From the cell containing the given text, extract its center point as (x, y) coordinate. 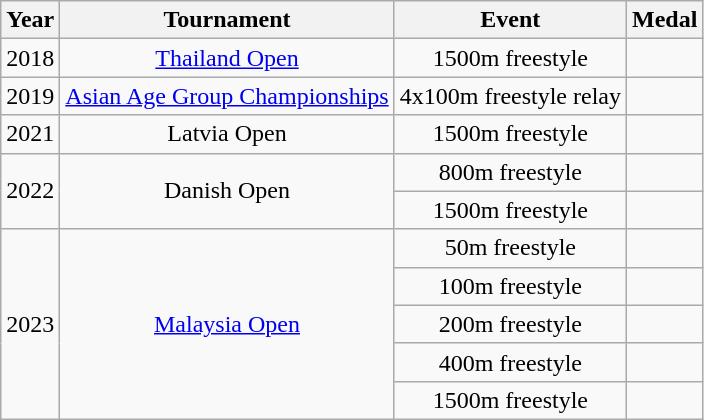
800m freestyle (510, 172)
2018 (30, 58)
Malaysia Open (227, 324)
Tournament (227, 20)
4x100m freestyle relay (510, 96)
100m freestyle (510, 286)
2019 (30, 96)
2021 (30, 134)
2023 (30, 324)
Latvia Open (227, 134)
Asian Age Group Championships (227, 96)
50m freestyle (510, 248)
Thailand Open (227, 58)
200m freestyle (510, 324)
Medal (665, 20)
Danish Open (227, 191)
400m freestyle (510, 362)
Year (30, 20)
2022 (30, 191)
Event (510, 20)
